Return the (x, y) coordinate for the center point of the cell that contains the specified text.  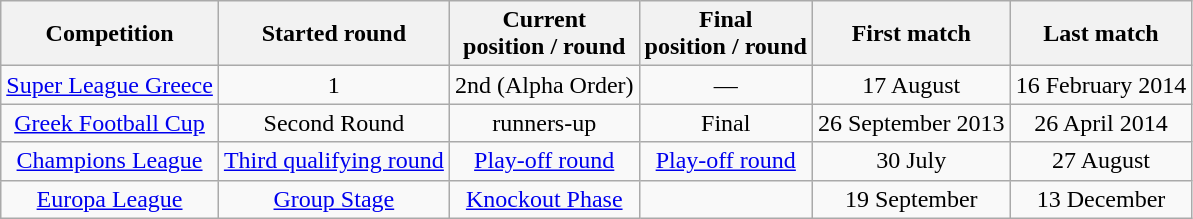
runners-up (544, 123)
First match (911, 34)
Group Stage (334, 199)
27 August (1101, 161)
19 September (911, 199)
30 July (911, 161)
Champions League (110, 161)
17 August (911, 85)
Second Round (334, 123)
Final (726, 123)
— (726, 85)
2nd (Alpha Order) (544, 85)
Finalposition / round (726, 34)
Third qualifying round (334, 161)
Currentposition / round (544, 34)
Last match (1101, 34)
16 February 2014 (1101, 85)
Competition (110, 34)
Europa League (110, 199)
13 December (1101, 199)
Knockout Phase (544, 199)
Started round (334, 34)
Greek Football Cup (110, 123)
26 September 2013 (911, 123)
26 April 2014 (1101, 123)
Super League Greece (110, 85)
1 (334, 85)
